Provide the (X, Y) coordinate of the cell's center where the given text is located.  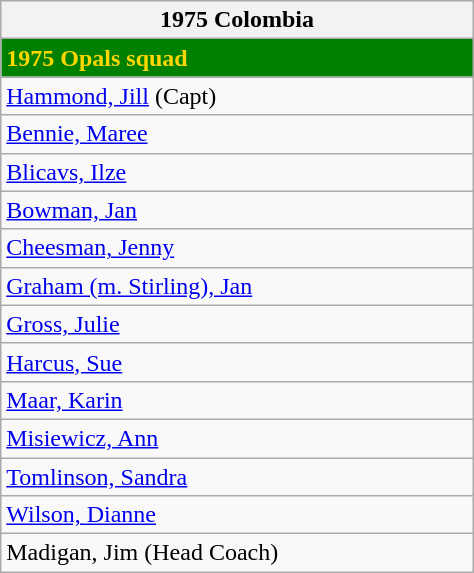
Gross, Julie (237, 324)
Misiewicz, Ann (237, 438)
Harcus, Sue (237, 362)
Bennie, Maree (237, 134)
Hammond, Jill (Capt) (237, 96)
Wilson, Dianne (237, 515)
Maar, Karin (237, 400)
Tomlinson, Sandra (237, 477)
1975 Colombia (237, 20)
Madigan, Jim (Head Coach) (237, 553)
1975 Opals squad (237, 58)
Graham (m. Stirling), Jan (237, 286)
Cheesman, Jenny (237, 248)
Blicavs, Ilze (237, 172)
Bowman, Jan (237, 210)
